Determine the (X, Y) coordinate at the center of the cell enclosing the given text.  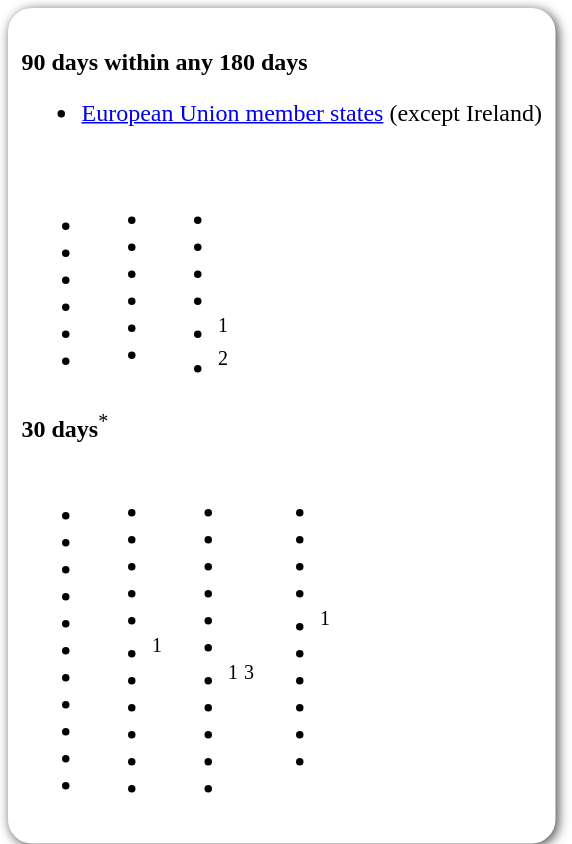
90 days within any 180 days European Union member states (except Ireland) 12 30 days* 1 1 3 1 (282, 426)
12 (192, 280)
1 3 (212, 636)
